Extract the (x, y) coordinate from the center of the cell holding the provided text.  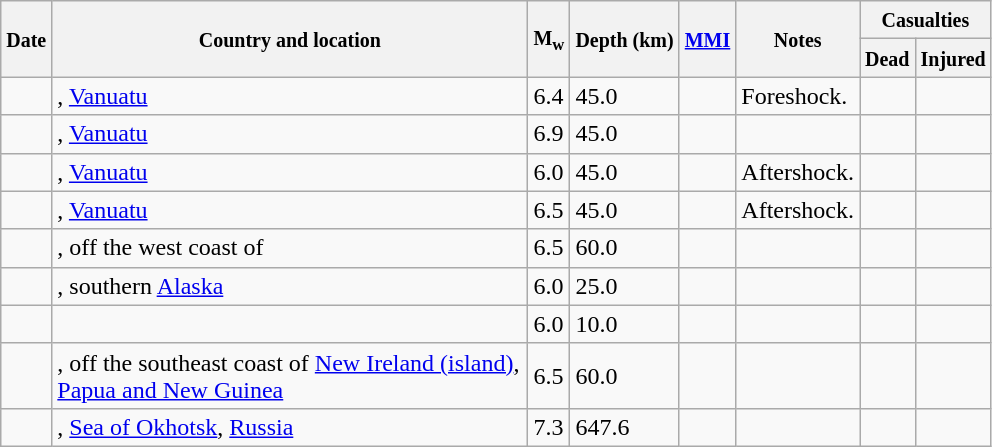
6.4 (549, 96)
Country and location (290, 39)
Date (26, 39)
Depth (km) (624, 39)
647.6 (624, 427)
, southern Alaska (290, 286)
Dead (888, 58)
Mw (549, 39)
6.9 (549, 134)
Notes (798, 39)
10.0 (624, 324)
, off the southeast coast of New Ireland (island), Papua and New Guinea (290, 376)
Casualties (926, 20)
7.3 (549, 427)
25.0 (624, 286)
, Sea of Okhotsk, Russia (290, 427)
Injured (953, 58)
MMI (708, 39)
, off the west coast of (290, 248)
Foreshock. (798, 96)
